Capture the cell that displays the provided text and extract its (x, y) central coordinate. 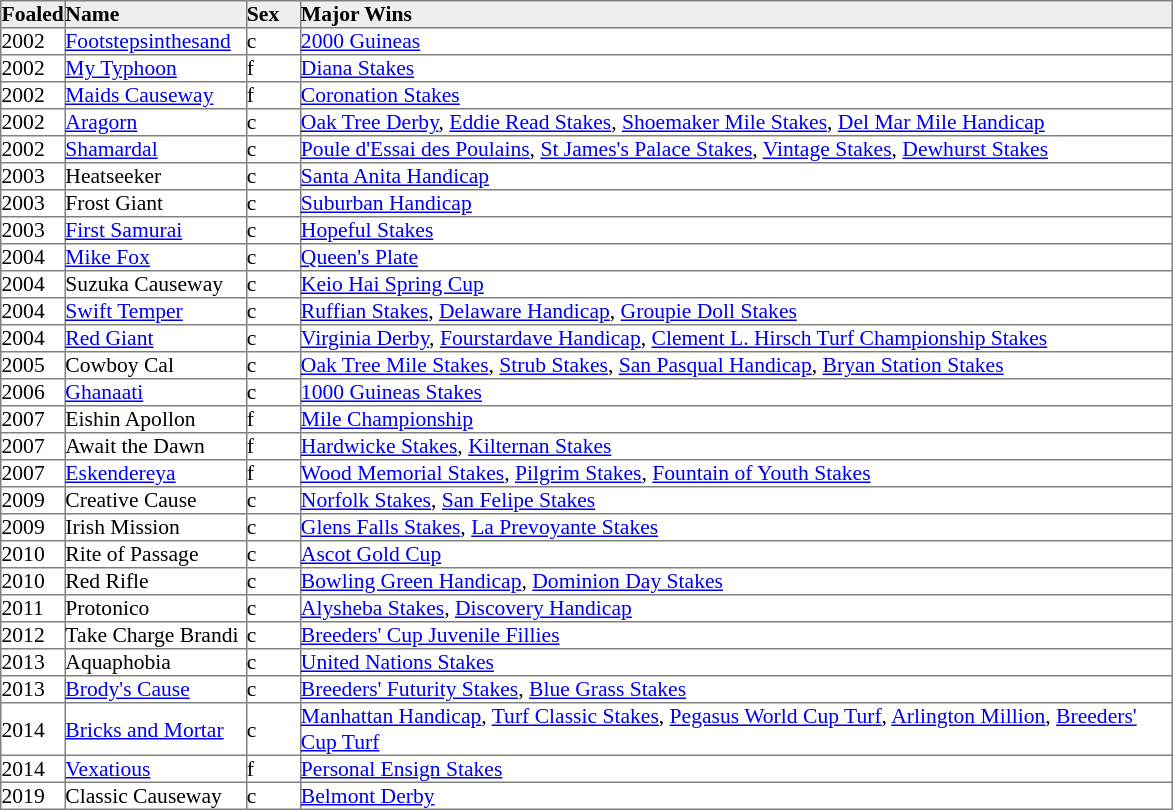
Manhattan Handicap, Turf Classic Stakes, Pegasus World Cup Turf, Arlington Million, Breeders' Cup Turf (736, 729)
Brody's Cause (156, 690)
1000 Guineas Stakes (736, 392)
Foaled (33, 14)
Creative Cause (156, 500)
Bricks and Mortar (156, 729)
2019 (33, 796)
First Samurai (156, 230)
Mile Championship (736, 420)
Glens Falls Stakes, La Prevoyante Stakes (736, 528)
Ruffian Stakes, Delaware Handicap, Groupie Doll Stakes (736, 312)
Santa Anita Handicap (736, 176)
Wood Memorial Stakes, Pilgrim Stakes, Fountain of Youth Stakes (736, 474)
Breeders' Futurity Stakes, Blue Grass Stakes (736, 690)
Shamardal (156, 150)
Red Giant (156, 338)
Eskendereya (156, 474)
Hopeful Stakes (736, 230)
Aquaphobia (156, 662)
Oak Tree Mile Stakes, Strub Stakes, San Pasqual Handicap, Bryan Station Stakes (736, 366)
Irish Mission (156, 528)
Norfolk Stakes, San Felipe Stakes (736, 500)
Red Rifle (156, 582)
My Typhoon (156, 68)
Name (156, 14)
Queen's Plate (736, 258)
Cowboy Cal (156, 366)
Alysheba Stakes, Discovery Handicap (736, 608)
Bowling Green Handicap, Dominion Day Stakes (736, 582)
United Nations Stakes (736, 662)
Personal Ensign Stakes (736, 768)
Belmont Derby (736, 796)
Take Charge Brandi (156, 636)
Ascot Gold Cup (736, 554)
Oak Tree Derby, Eddie Read Stakes, Shoemaker Mile Stakes, Del Mar Mile Handicap (736, 122)
2011 (33, 608)
Poule d'Essai des Poulains, St James's Palace Stakes, Vintage Stakes, Dewhurst Stakes (736, 150)
Await the Dawn (156, 446)
Major Wins (736, 14)
Frost Giant (156, 204)
2000 Guineas (736, 42)
Sex (273, 14)
Swift Temper (156, 312)
Suzuka Causeway (156, 284)
Diana Stakes (736, 68)
Ghanaati (156, 392)
Maids Causeway (156, 96)
Keio Hai Spring Cup (736, 284)
Classic Causeway (156, 796)
Vexatious (156, 768)
Virginia Derby, Fourstardave Handicap, Clement L. Hirsch Turf Championship Stakes (736, 338)
Protonico (156, 608)
Hardwicke Stakes, Kilternan Stakes (736, 446)
Rite of Passage (156, 554)
Mike Fox (156, 258)
Suburban Handicap (736, 204)
2012 (33, 636)
2005 (33, 366)
Heatseeker (156, 176)
2006 (33, 392)
Eishin Apollon (156, 420)
Footstepsinthesand (156, 42)
Coronation Stakes (736, 96)
Breeders' Cup Juvenile Fillies (736, 636)
Aragorn (156, 122)
